Find where the given text appears and provide that cell's center as [x, y] coordinate. 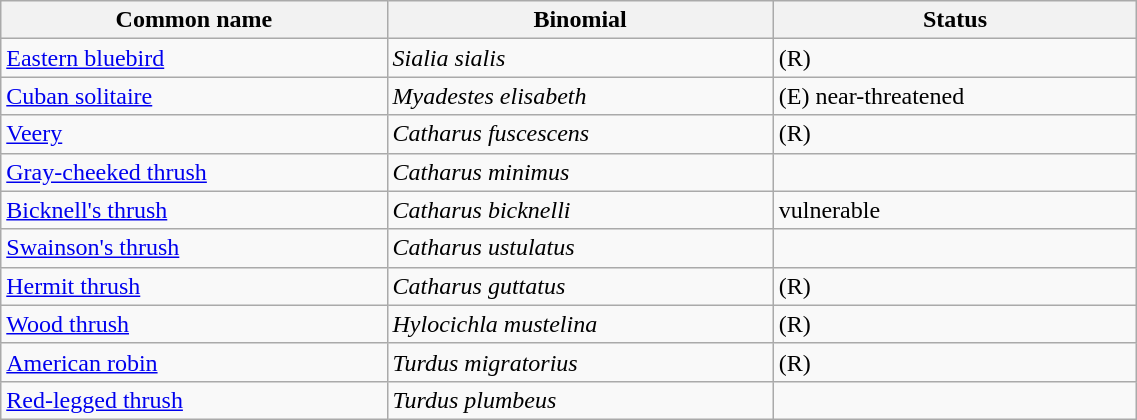
Red-legged thrush [194, 400]
Swainson's thrush [194, 248]
Myadestes elisabeth [580, 96]
Catharus bicknelli [580, 210]
Catharus fuscescens [580, 134]
Catharus ustulatus [580, 248]
Bicknell's thrush [194, 210]
(E) near-threatened [955, 96]
Common name [194, 20]
Turdus migratorius [580, 362]
Wood thrush [194, 324]
Catharus guttatus [580, 286]
Sialia sialis [580, 58]
Gray-cheeked thrush [194, 172]
Status [955, 20]
Turdus plumbeus [580, 400]
American robin [194, 362]
Catharus minimus [580, 172]
Eastern bluebird [194, 58]
Hermit thrush [194, 286]
Hylocichla mustelina [580, 324]
vulnerable [955, 210]
Binomial [580, 20]
Veery [194, 134]
Cuban solitaire [194, 96]
